Determine the [x, y] coordinate at the center of the cell enclosing the given text.  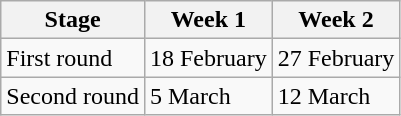
Stage [73, 20]
First round [73, 58]
Week 2 [336, 20]
5 March [208, 96]
12 March [336, 96]
Week 1 [208, 20]
18 February [208, 58]
27 February [336, 58]
Second round [73, 96]
